Capture the cell that displays the provided text and extract its (X, Y) central coordinate. 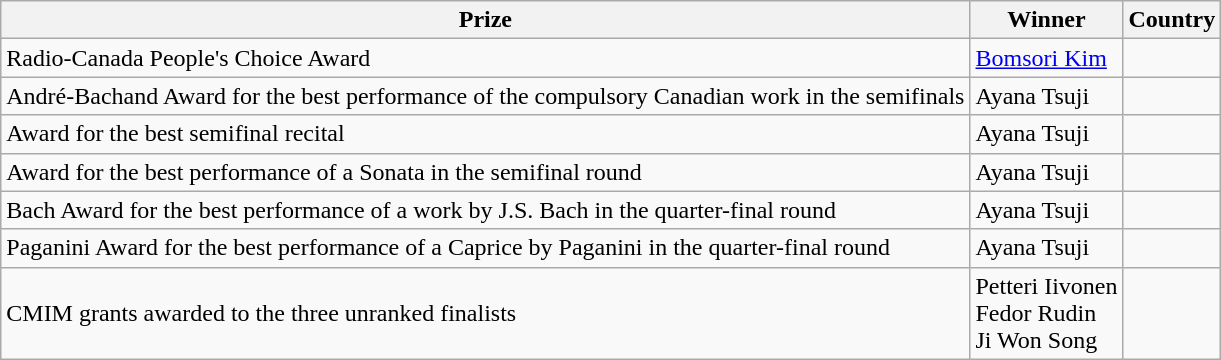
Award for the best performance of a Sonata in the semifinal round (486, 172)
Prize (486, 20)
Paganini Award for the best performance of a Caprice by Paganini in the quarter-final round (486, 248)
Bomsori Kim (1046, 58)
CMIM grants awarded to the three unranked finalists (486, 313)
Winner (1046, 20)
Petteri IivonenFedor RudinJi Won Song (1046, 313)
Radio-Canada People's Choice Award (486, 58)
Bach Award for the best performance of a work by J.S. Bach in the quarter-final round (486, 210)
Country (1172, 20)
André-Bachand Award for the best performance of the compulsory Canadian work in the semifinals (486, 96)
Award for the best semifinal recital (486, 134)
